Pinpoint the cell where the given text exists, returning its (X, Y) midpoint coordinate. 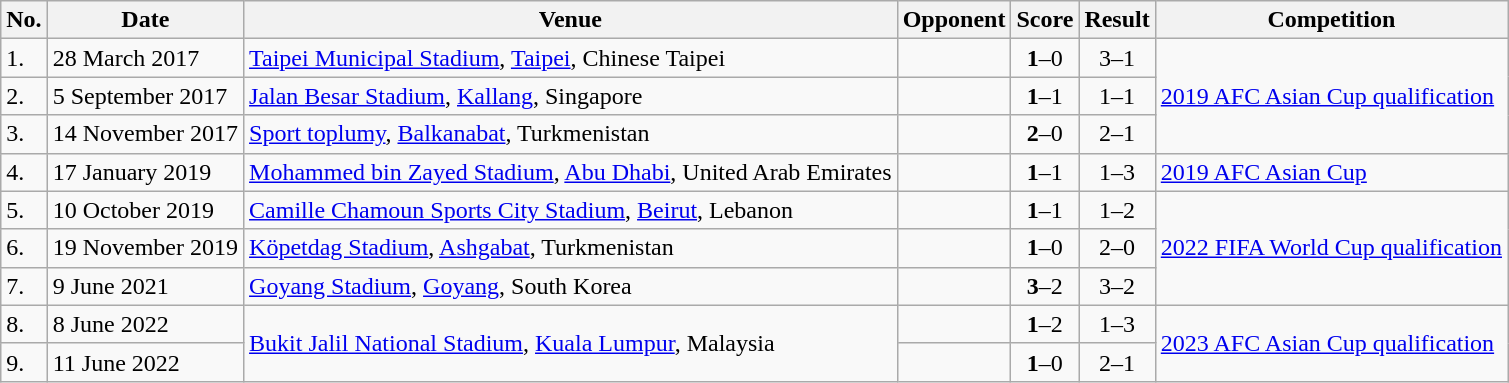
Goyang Stadium, Goyang, South Korea (571, 286)
2019 AFC Asian Cup (1331, 172)
Sport toplumy, Balkanabat, Turkmenistan (571, 134)
4. (24, 172)
11 June 2022 (145, 362)
6. (24, 248)
Jalan Besar Stadium, Kallang, Singapore (571, 96)
Result (1117, 20)
5 September 2017 (145, 96)
7. (24, 286)
Bukit Jalil National Stadium, Kuala Lumpur, Malaysia (571, 343)
Venue (571, 20)
Opponent (954, 20)
Score (1045, 20)
28 March 2017 (145, 58)
9. (24, 362)
5. (24, 210)
2019 AFC Asian Cup qualification (1331, 96)
No. (24, 20)
9 June 2021 (145, 286)
2023 AFC Asian Cup qualification (1331, 343)
17 January 2019 (145, 172)
Mohammed bin Zayed Stadium, Abu Dhabi, United Arab Emirates (571, 172)
2022 FIFA World Cup qualification (1331, 248)
2. (24, 96)
8 June 2022 (145, 324)
3–1 (1117, 58)
3. (24, 134)
8. (24, 324)
Camille Chamoun Sports City Stadium, Beirut, Lebanon (571, 210)
Competition (1331, 20)
Taipei Municipal Stadium, Taipei, Chinese Taipei (571, 58)
1. (24, 58)
10 October 2019 (145, 210)
19 November 2019 (145, 248)
Date (145, 20)
Köpetdag Stadium, Ashgabat, Turkmenistan (571, 248)
14 November 2017 (145, 134)
